Output the [x, y] coordinate of the center of the cell containing the given text.  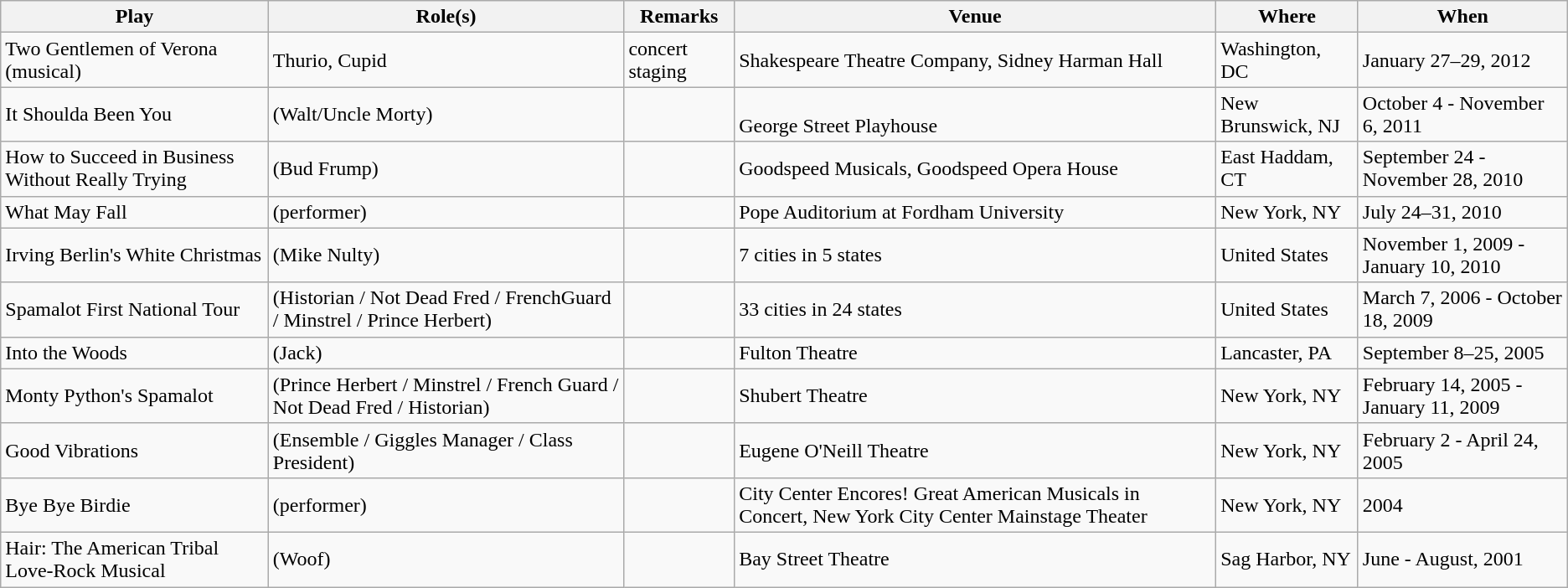
January 27–29, 2012 [1462, 60]
George Street Playhouse [975, 114]
City Center Encores! Great American Musicals in Concert, New York City Center Mainstage Theater [975, 504]
(Ensemble / Giggles Manager / Class President) [446, 451]
June - August, 2001 [1462, 560]
How to Succeed in Business Without Really Trying [135, 169]
What May Fall [135, 212]
September 24 - November 28, 2010 [1462, 169]
Into the Woods [135, 353]
(Prince Herbert / Minstrel / French Guard / Not Dead Fred / Historian) [446, 395]
When [1462, 17]
March 7, 2006 - October 18, 2009 [1462, 310]
(Walt/Uncle Morty) [446, 114]
Hair: The American Tribal Love-Rock Musical [135, 560]
New Brunswick, NJ [1287, 114]
Sag Harbor, NY [1287, 560]
Lancaster, PA [1287, 353]
October 4 - November 6, 2011 [1462, 114]
Remarks [679, 17]
Bye Bye Birdie [135, 504]
Shubert Theatre [975, 395]
2004 [1462, 504]
Eugene O'Neill Theatre [975, 451]
(Bud Frump) [446, 169]
33 cities in 24 states [975, 310]
Two Gentlemen of Verona (musical) [135, 60]
(Mike Nulty) [446, 255]
February 14, 2005 - January 11, 2009 [1462, 395]
Venue [975, 17]
Bay Street Theatre [975, 560]
(Jack) [446, 353]
Fulton Theatre [975, 353]
Where [1287, 17]
(Woof) [446, 560]
(Historian / Not Dead Fred / FrenchGuard / Minstrel / Prince Herbert) [446, 310]
Role(s) [446, 17]
Spamalot First National Tour [135, 310]
Goodspeed Musicals, Goodspeed Opera House [975, 169]
Thurio, Cupid [446, 60]
November 1, 2009 - January 10, 2010 [1462, 255]
East Haddam, CT [1287, 169]
concert staging [679, 60]
Good Vibrations [135, 451]
Shakespeare Theatre Company, Sidney Harman Hall [975, 60]
It Shoulda Been You [135, 114]
Play [135, 17]
July 24–31, 2010 [1462, 212]
Pope Auditorium at Fordham University [975, 212]
September 8–25, 2005 [1462, 353]
Irving Berlin's White Christmas [135, 255]
February 2 - April 24, 2005 [1462, 451]
Washington, DC [1287, 60]
7 cities in 5 states [975, 255]
Monty Python's Spamalot [135, 395]
